From the cell containing the given text, extract its center point as (X, Y) coordinate. 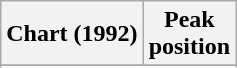
Chart (1992) (72, 34)
Peakposition (189, 34)
